Detect which cell encompasses the target text, then output its [X, Y] center coordinate. 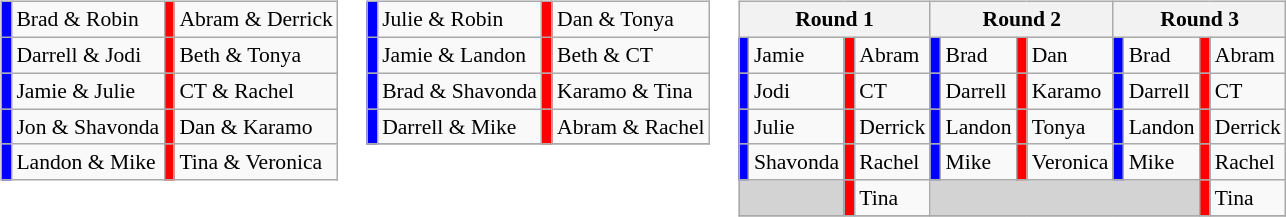
Abram & Derrick [256, 20]
Round 1 [835, 20]
Abram & Rachel [631, 127]
Karamo & Tina [631, 91]
Julie [796, 127]
Karamo [1070, 91]
Darrell & Jodi [88, 55]
Brad & Shavonda [460, 91]
Landon & Mike [88, 162]
Beth & CT [631, 55]
Shavonda [796, 162]
Dan [1070, 55]
Julie & Robin [460, 20]
CT & Rachel [256, 91]
Jon & Shavonda [88, 127]
Darrell & Mike [460, 127]
Dan & Tonya [631, 20]
Jamie [796, 55]
Jodi [796, 91]
Round 2 [1022, 20]
Round 3 [1199, 20]
Veronica [1070, 162]
Tonya [1070, 127]
Jamie & Julie [88, 91]
Jamie & Landon [460, 55]
Tina & Veronica [256, 162]
Brad & Robin [88, 20]
Beth & Tonya [256, 55]
Dan & Karamo [256, 127]
